Provide the [X, Y] coordinate of the cell's center where the given text is located.  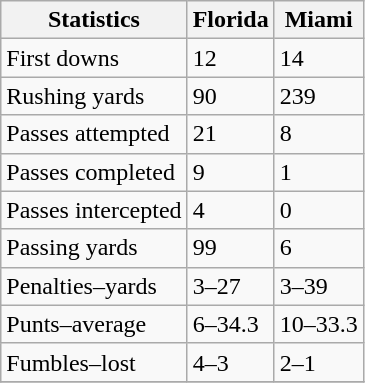
6–34.3 [230, 324]
4–3 [230, 362]
3–39 [318, 286]
4 [230, 210]
Passes intercepted [94, 210]
Miami [318, 20]
9 [230, 172]
12 [230, 58]
8 [318, 134]
First downs [94, 58]
239 [318, 96]
Passes completed [94, 172]
Statistics [94, 20]
2–1 [318, 362]
Passing yards [94, 248]
14 [318, 58]
Florida [230, 20]
0 [318, 210]
Rushing yards [94, 96]
Punts–average [94, 324]
3–27 [230, 286]
1 [318, 172]
99 [230, 248]
Penalties–yards [94, 286]
Fumbles–lost [94, 362]
6 [318, 248]
90 [230, 96]
21 [230, 134]
10–33.3 [318, 324]
Passes attempted [94, 134]
